Provide the (x, y) coordinate of the cell's center where the given text is located.  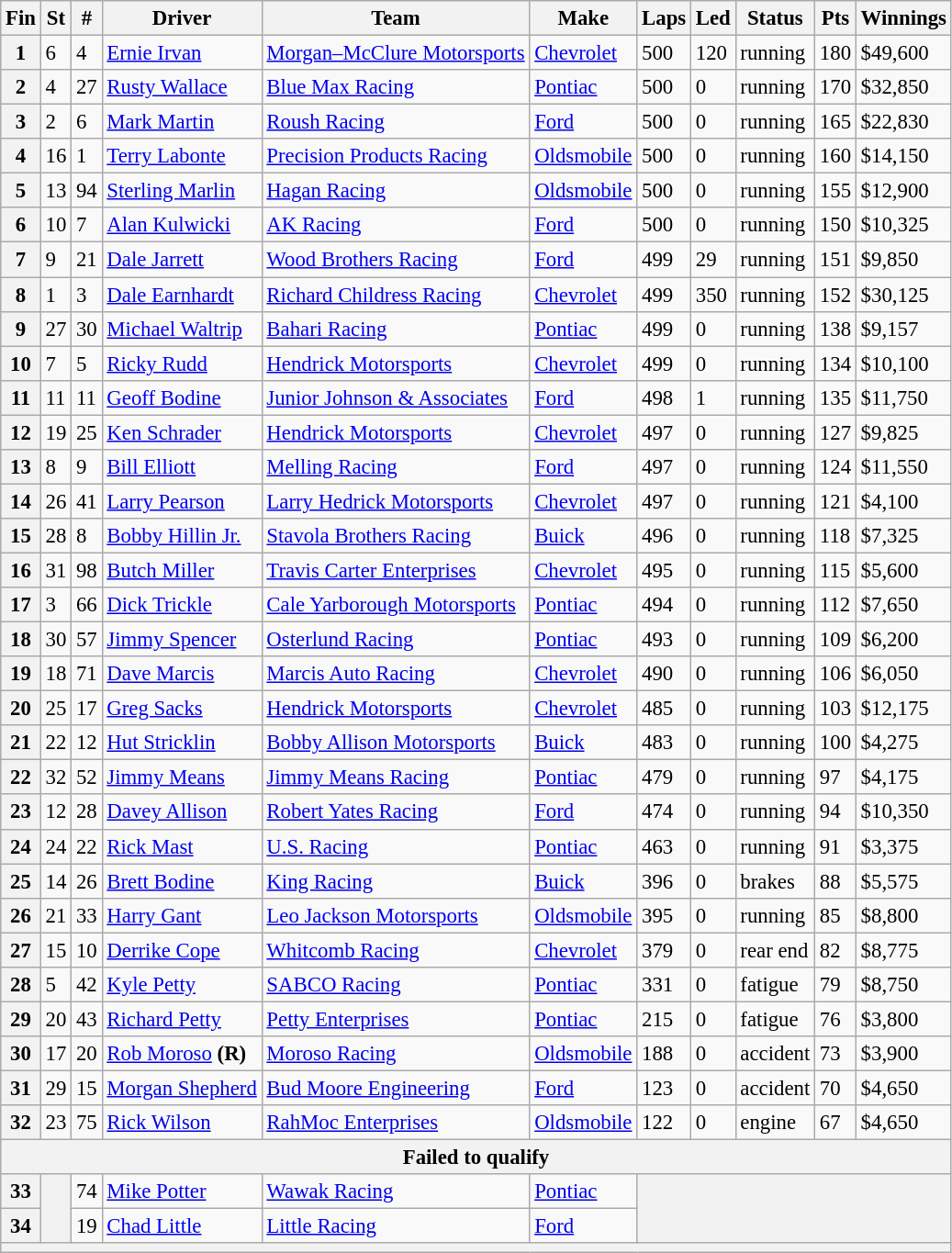
Harry Gant (182, 915)
Kyle Petty (182, 985)
$8,800 (903, 915)
41 (86, 501)
Dick Trickle (182, 605)
Geoff Bodine (182, 397)
Petty Enterprises (396, 1019)
Ernie Irvan (182, 53)
$4,100 (903, 501)
42 (86, 985)
Davey Allison (182, 812)
493 (665, 640)
67 (835, 1123)
$7,650 (903, 605)
Dale Earnhardt (182, 295)
73 (835, 1054)
$10,100 (903, 364)
115 (835, 570)
Precision Products Racing (396, 156)
Dave Marcis (182, 674)
rear end (775, 950)
Junior Johnson & Associates (396, 397)
100 (835, 743)
Moroso Racing (396, 1054)
Pts (835, 18)
$3,900 (903, 1054)
118 (835, 536)
Wawak Racing (396, 1191)
$22,830 (903, 122)
43 (86, 1019)
76 (835, 1019)
350 (712, 295)
$49,600 (903, 53)
$6,200 (903, 640)
165 (835, 122)
Little Racing (396, 1226)
103 (835, 709)
109 (835, 640)
Sterling Marlin (182, 191)
Rick Wilson (182, 1123)
Laps (665, 18)
RahMoc Enterprises (396, 1123)
Winnings (903, 18)
170 (835, 87)
496 (665, 536)
Ricky Rudd (182, 364)
$10,325 (903, 225)
Terry Labonte (182, 156)
Cale Yarborough Motorsports (396, 605)
$9,157 (903, 329)
121 (835, 501)
$7,325 (903, 536)
Larry Pearson (182, 501)
$14,150 (903, 156)
Alan Kulwicki (182, 225)
494 (665, 605)
Whitcomb Racing (396, 950)
474 (665, 812)
$5,575 (903, 881)
King Racing (396, 881)
SABCO Racing (396, 985)
74 (86, 1191)
188 (665, 1054)
97 (835, 778)
485 (665, 709)
Jimmy Means Racing (396, 778)
AK Racing (396, 225)
brakes (775, 881)
Bahari Racing (396, 329)
495 (665, 570)
Jimmy Spencer (182, 640)
$8,775 (903, 950)
135 (835, 397)
88 (835, 881)
98 (86, 570)
Led (712, 18)
82 (835, 950)
$6,050 (903, 674)
151 (835, 260)
463 (665, 846)
120 (712, 53)
Richard Petty (182, 1019)
498 (665, 397)
134 (835, 364)
Hut Stricklin (182, 743)
Richard Childress Racing (396, 295)
$32,850 (903, 87)
Blue Max Racing (396, 87)
Roush Racing (396, 122)
Bud Moore Engineering (396, 1088)
$30,125 (903, 295)
Wood Brothers Racing (396, 260)
$12,900 (903, 191)
215 (665, 1019)
124 (835, 467)
57 (86, 640)
91 (835, 846)
$9,850 (903, 260)
Morgan–McClure Motorsports (396, 53)
Travis Carter Enterprises (396, 570)
396 (665, 881)
engine (775, 1123)
Rusty Wallace (182, 87)
123 (665, 1088)
395 (665, 915)
St (55, 18)
127 (835, 432)
Jimmy Means (182, 778)
85 (835, 915)
$3,800 (903, 1019)
Derrike Cope (182, 950)
70 (835, 1088)
Bill Elliott (182, 467)
Melling Racing (396, 467)
Brett Bodine (182, 881)
Fin (21, 18)
Osterlund Racing (396, 640)
34 (21, 1226)
122 (665, 1123)
160 (835, 156)
Team (396, 18)
Robert Yates Racing (396, 812)
155 (835, 191)
483 (665, 743)
# (86, 18)
Hagan Racing (396, 191)
Michael Waltrip (182, 329)
180 (835, 53)
Mike Potter (182, 1191)
Larry Hedrick Motorsports (396, 501)
Stavola Brothers Racing (396, 536)
Mark Martin (182, 122)
66 (86, 605)
Marcis Auto Racing (396, 674)
Chad Little (182, 1226)
Greg Sacks (182, 709)
79 (835, 985)
$5,600 (903, 570)
Bobby Hillin Jr. (182, 536)
$8,750 (903, 985)
152 (835, 295)
150 (835, 225)
Status (775, 18)
Morgan Shepherd (182, 1088)
331 (665, 985)
71 (86, 674)
Failed to qualify (476, 1158)
Rick Mast (182, 846)
Make (584, 18)
Butch Miller (182, 570)
52 (86, 778)
112 (835, 605)
479 (665, 778)
U.S. Racing (396, 846)
Leo Jackson Motorsports (396, 915)
$10,350 (903, 812)
$9,825 (903, 432)
Rob Moroso (R) (182, 1054)
Bobby Allison Motorsports (396, 743)
Driver (182, 18)
$12,175 (903, 709)
Ken Schrader (182, 432)
106 (835, 674)
Dale Jarrett (182, 260)
490 (665, 674)
$11,550 (903, 467)
$4,275 (903, 743)
138 (835, 329)
75 (86, 1123)
$3,375 (903, 846)
$11,750 (903, 397)
379 (665, 950)
$4,175 (903, 778)
